Return the [x, y] coordinate for the center point of the cell that contains the specified text.  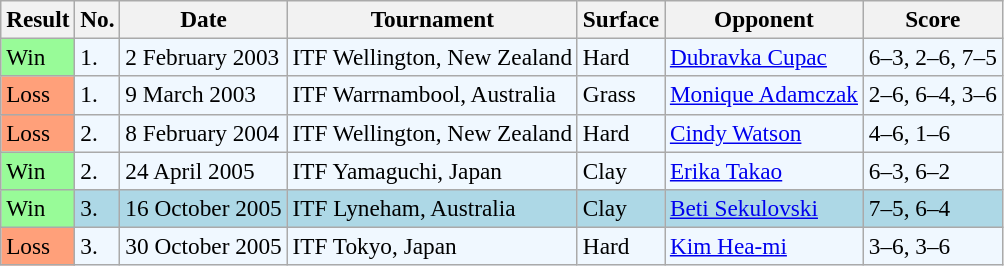
ITF Yamaguchi, Japan [432, 170]
ITF Tokyo, Japan [432, 246]
Surface [620, 19]
Cindy Watson [764, 133]
9 March 2003 [204, 95]
Erika Takao [764, 170]
Opponent [764, 19]
2–6, 6–4, 3–6 [932, 95]
2 February 2003 [204, 57]
6–3, 6–2 [932, 170]
ITF Lyneham, Australia [432, 208]
3–6, 3–6 [932, 246]
ITF Warrnambool, Australia [432, 95]
Date [204, 19]
Tournament [432, 19]
Dubravka Cupac [764, 57]
16 October 2005 [204, 208]
No. [98, 19]
24 April 2005 [204, 170]
Monique Adamczak [764, 95]
Score [932, 19]
Grass [620, 95]
4–6, 1–6 [932, 133]
Result [38, 19]
30 October 2005 [204, 246]
6–3, 2–6, 7–5 [932, 57]
Beti Sekulovski [764, 208]
8 February 2004 [204, 133]
Kim Hea-mi [764, 246]
7–5, 6–4 [932, 208]
